Scan for the cell matching the given text and deliver its [X, Y] coordinate at center. 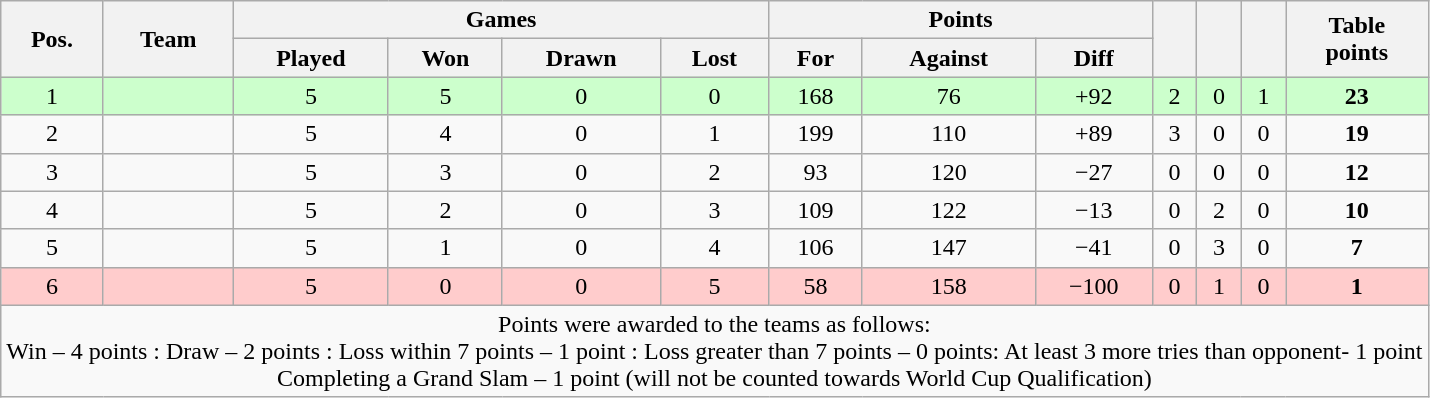
10 [1357, 210]
Games [501, 20]
93 [816, 172]
Points [960, 20]
Diff [1094, 58]
−27 [1094, 172]
109 [816, 210]
Pos. [52, 39]
6 [52, 286]
12 [1357, 172]
Tablepoints [1357, 39]
Played [310, 58]
+92 [1094, 96]
58 [816, 286]
Won [445, 58]
120 [948, 172]
Lost [714, 58]
23 [1357, 96]
Drawn [581, 58]
7 [1357, 248]
−41 [1094, 248]
106 [816, 248]
19 [1357, 134]
168 [816, 96]
76 [948, 96]
−100 [1094, 286]
122 [948, 210]
158 [948, 286]
Against [948, 58]
Team [168, 39]
110 [948, 134]
For [816, 58]
147 [948, 248]
−13 [1094, 210]
+89 [1094, 134]
199 [816, 134]
